Locate the cell with the specified text and output its (X, Y) center coordinate. 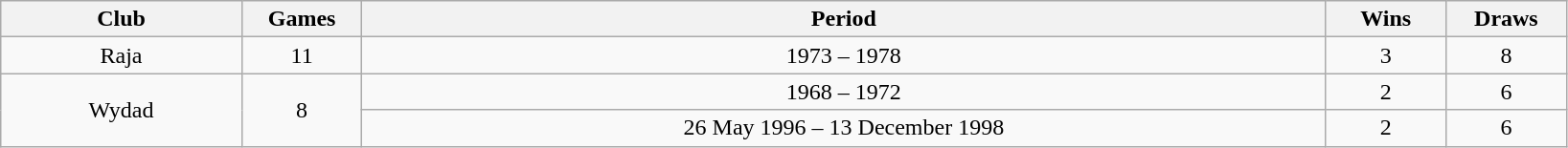
26 May 1996 – 13 December 1998 (844, 128)
Raja (121, 55)
1973 – 1978 (844, 55)
Draws (1506, 19)
3 (1386, 55)
Games (302, 19)
Period (844, 19)
Club (121, 19)
1968 – 1972 (844, 92)
11 (302, 55)
Wins (1386, 19)
Wydad (121, 110)
